Extract the (x, y) coordinate from the center of the cell holding the provided text.  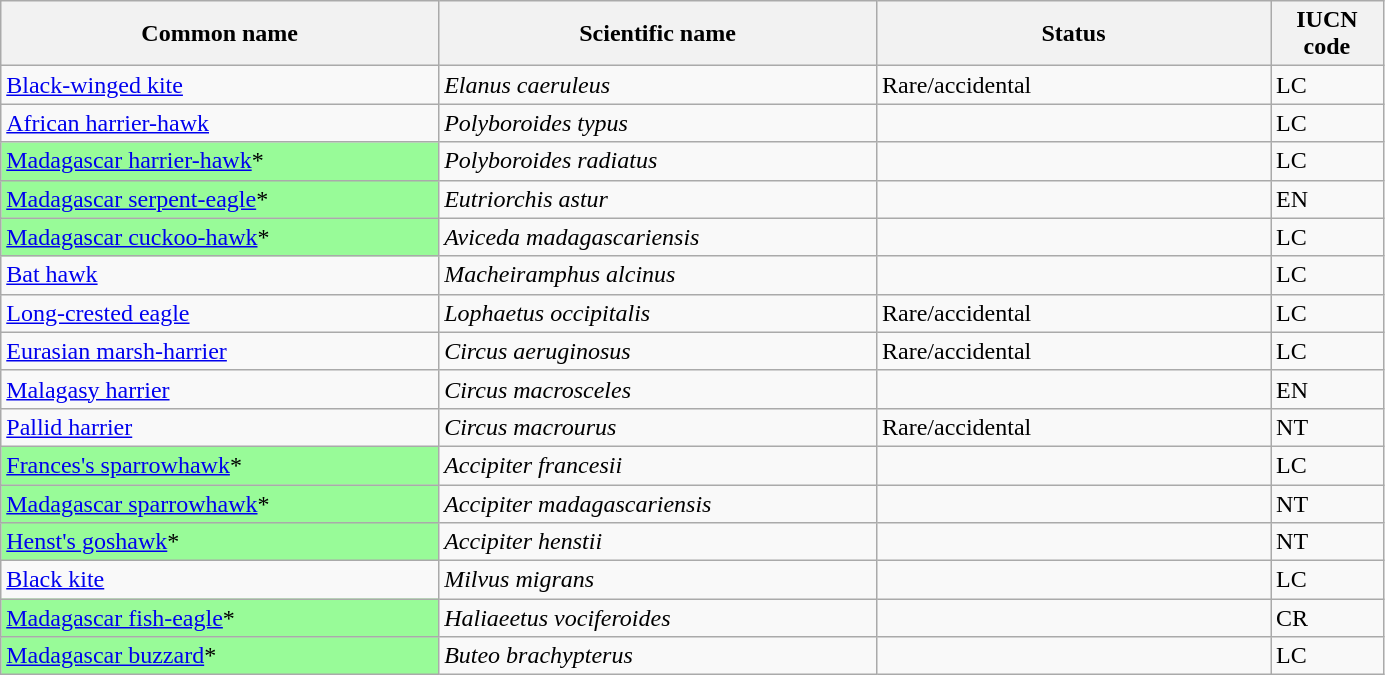
Lophaetus occipitalis (658, 313)
Madagascar sparrowhawk* (220, 503)
Frances's sparrowhawk* (220, 465)
Bat hawk (220, 275)
Accipiter francesii (658, 465)
Milvus migrans (658, 580)
Eurasian marsh-harrier (220, 351)
Pallid harrier (220, 427)
Polyboroides typus (658, 123)
Circus macrosceles (658, 389)
IUCN code (1328, 34)
Madagascar harrier-hawk* (220, 161)
Black-winged kite (220, 85)
Henst's goshawk* (220, 542)
Aviceda madagascariensis (658, 237)
Elanus caeruleus (658, 85)
Common name (220, 34)
Circus aeruginosus (658, 351)
Accipiter madagascariensis (658, 503)
Eutriorchis astur (658, 199)
Circus macrourus (658, 427)
Haliaeetus vociferoides (658, 618)
Scientific name (658, 34)
Macheiramphus alcinus (658, 275)
Accipiter henstii (658, 542)
Madagascar fish-eagle* (220, 618)
Madagascar cuckoo-hawk* (220, 237)
Black kite (220, 580)
Madagascar buzzard* (220, 656)
Buteo brachypterus (658, 656)
Polyboroides radiatus (658, 161)
CR (1328, 618)
Madagascar serpent-eagle* (220, 199)
Long-crested eagle (220, 313)
Malagasy harrier (220, 389)
Status (1073, 34)
African harrier-hawk (220, 123)
